Find where the given text appears and provide that cell's center as (X, Y) coordinate. 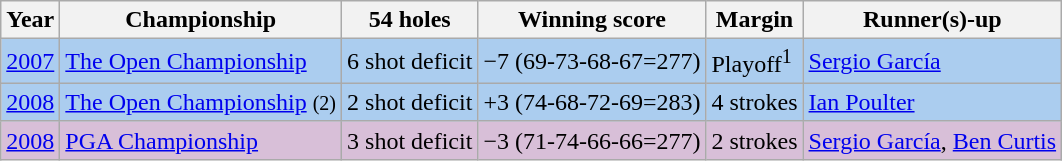
−7 (69-73-68-67=277) (592, 62)
2007 (30, 62)
Ian Poulter (932, 102)
Playoff1 (754, 62)
The Open Championship (201, 62)
Year (30, 20)
Championship (201, 20)
The Open Championship (2) (201, 102)
4 strokes (754, 102)
+3 (74-68-72-69=283) (592, 102)
54 holes (410, 20)
PGA Championship (201, 140)
−3 (71-74-66-66=277) (592, 140)
Margin (754, 20)
2 shot deficit (410, 102)
6 shot deficit (410, 62)
2 strokes (754, 140)
Sergio García (932, 62)
Sergio García, Ben Curtis (932, 140)
Winning score (592, 20)
3 shot deficit (410, 140)
Runner(s)-up (932, 20)
